From the cell containing the given text, extract its center point as [X, Y] coordinate. 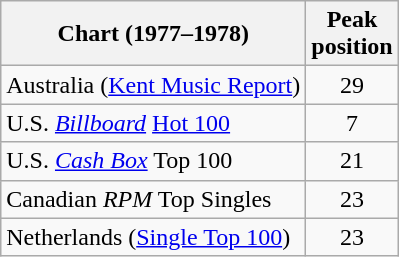
Chart (1977–1978) [154, 34]
21 [352, 161]
U.S. Cash Box Top 100 [154, 161]
Netherlands (Single Top 100) [154, 237]
29 [352, 85]
Peakposition [352, 34]
Australia (Kent Music Report) [154, 85]
7 [352, 123]
U.S. Billboard Hot 100 [154, 123]
Canadian RPM Top Singles [154, 199]
